Determine the [x, y] coordinate at the center of the cell enclosing the given text.  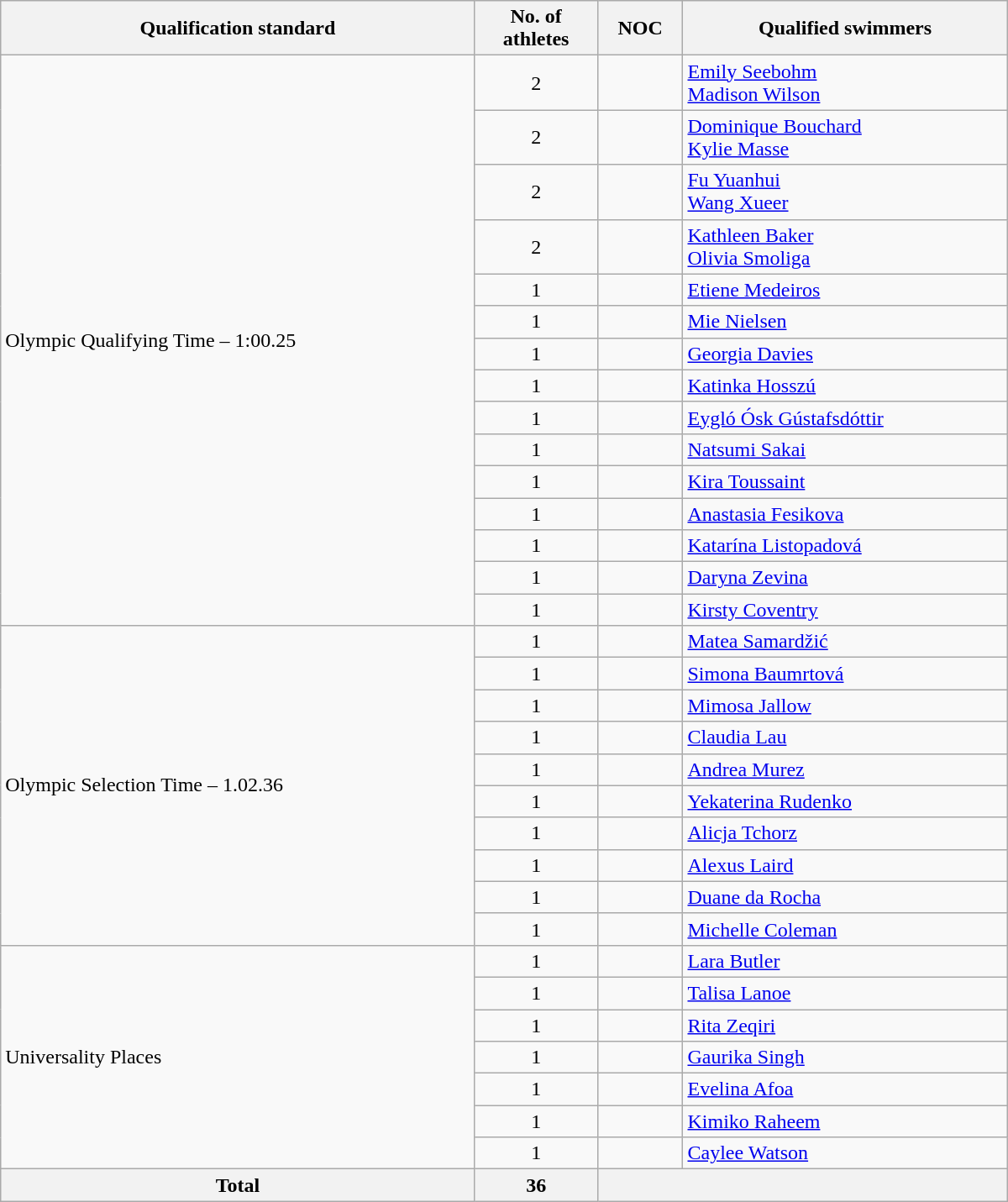
Mimosa Jallow [845, 706]
NOC [640, 29]
No. of athletes [536, 29]
Dominique BouchardKylie Masse [845, 138]
Kirsty Coventry [845, 610]
Lara Butler [845, 961]
Duane da Rocha [845, 897]
Alicja Tchorz [845, 833]
Simona Baumrtová [845, 674]
Qualified swimmers [845, 29]
Matea Samardžić [845, 642]
Talisa Lanoe [845, 993]
Daryna Zevina [845, 578]
Emily SeebohmMadison Wilson [845, 82]
Universality Places [238, 1057]
Kathleen BakerOlivia Smoliga [845, 247]
Claudia Lau [845, 737]
Kimiko Raheem [845, 1121]
Natsumi Sakai [845, 449]
Olympic Selection Time – 1.02.36 [238, 786]
Rita Zeqiri [845, 1026]
Total [238, 1185]
Alexus Laird [845, 865]
Kira Toussaint [845, 481]
Katinka Hosszú [845, 386]
Mie Nielsen [845, 322]
Michelle Coleman [845, 929]
36 [536, 1185]
Olympic Qualifying Time – 1:00.25 [238, 341]
Qualification standard [238, 29]
Yekaterina Rudenko [845, 801]
Katarína Listopadová [845, 546]
Etiene Medeiros [845, 290]
Eygló Ósk Gústafsdóttir [845, 417]
Andrea Murez [845, 769]
Evelina Afoa [845, 1089]
Anastasia Fesikova [845, 513]
Fu YuanhuiWang Xueer [845, 192]
Gaurika Singh [845, 1058]
Caylee Watson [845, 1153]
Georgia Davies [845, 354]
